Return [x, y] of the center of cell containing provided text 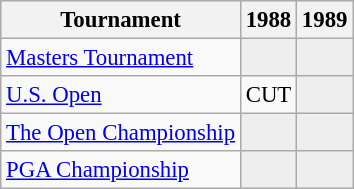
The Open Championship [121, 133]
U.S. Open [121, 95]
PGA Championship [121, 170]
Masters Tournament [121, 58]
1988 [268, 20]
1989 [325, 20]
Tournament [121, 20]
CUT [268, 95]
